Determine the (X, Y) coordinate at the center of the cell enclosing the given text.  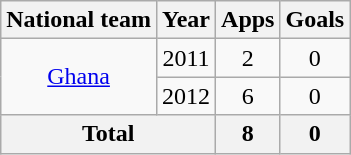
2 (248, 58)
Total (108, 134)
National team (79, 20)
Goals (315, 20)
6 (248, 96)
Ghana (79, 77)
2011 (186, 58)
2012 (186, 96)
Apps (248, 20)
8 (248, 134)
Year (186, 20)
